For the text-containing cell, return its midpoint in (X, Y) coordinate format. 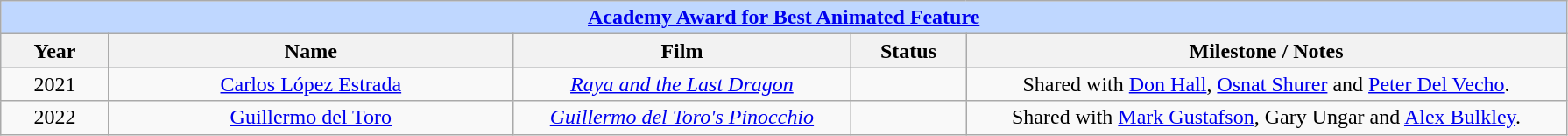
Guillermo del Toro (310, 118)
Guillermo del Toro's Pinocchio (682, 118)
2022 (55, 118)
Academy Award for Best Animated Feature (784, 18)
Name (310, 51)
2021 (55, 84)
Film (682, 51)
Year (55, 51)
Shared with Mark Gustafson, Gary Ungar and Alex Bulkley. (1266, 118)
Milestone / Notes (1266, 51)
Raya and the Last Dragon (682, 84)
Status (908, 51)
Shared with Don Hall, Osnat Shurer and Peter Del Vecho. (1266, 84)
Carlos López Estrada (310, 84)
